From the cell containing the given text, extract its center point as [x, y] coordinate. 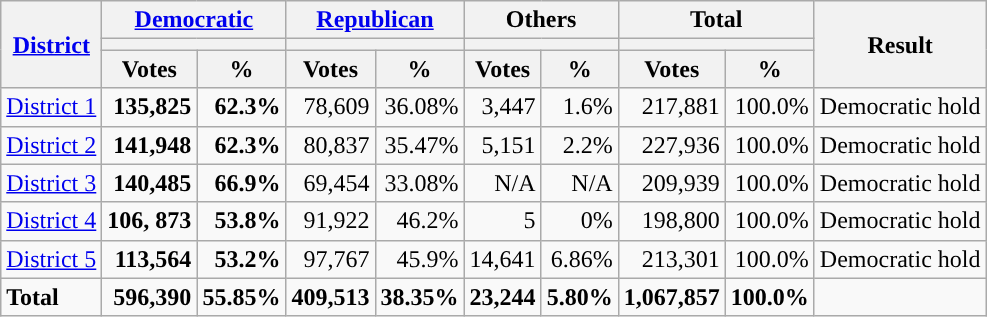
409,513 [330, 297]
3,447 [502, 107]
227,936 [672, 145]
Republican [375, 20]
6.86% [580, 259]
0% [580, 221]
5 [502, 221]
53.2% [242, 259]
2.2% [580, 145]
69,454 [330, 183]
209,939 [672, 183]
1,067,857 [672, 297]
80,837 [330, 145]
53.8% [242, 221]
78,609 [330, 107]
55.85% [242, 297]
140,485 [150, 183]
46.2% [420, 221]
135,825 [150, 107]
5,151 [502, 145]
Result [900, 44]
113,564 [150, 259]
35.47% [420, 145]
45.9% [420, 259]
38.35% [420, 297]
23,244 [502, 297]
217,881 [672, 107]
141,948 [150, 145]
1.6% [580, 107]
213,301 [672, 259]
District 2 [52, 145]
District 3 [52, 183]
District 4 [52, 221]
District 1 [52, 107]
5.80% [580, 297]
33.08% [420, 183]
97,767 [330, 259]
106, 873 [150, 221]
198,800 [672, 221]
District [52, 44]
District 5 [52, 259]
14,641 [502, 259]
91,922 [330, 221]
66.9% [242, 183]
36.08% [420, 107]
Others [541, 20]
Democratic [194, 20]
596,390 [150, 297]
